Output the [X, Y] coordinate of the center of the cell containing the given text.  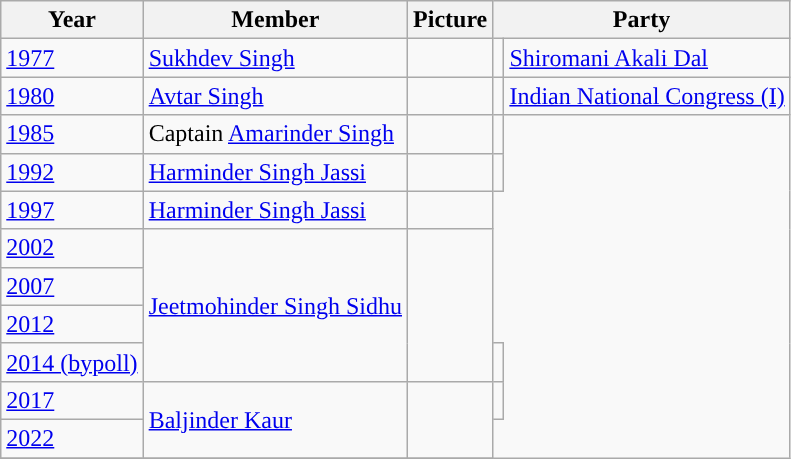
Party [642, 20]
1985 [72, 134]
1992 [72, 172]
Avtar Singh [275, 96]
2012 [72, 324]
2007 [72, 286]
Shiromani Akali Dal [647, 58]
Jeetmohinder Singh Sidhu [275, 305]
2014 (bypoll) [72, 362]
Sukhdev Singh [275, 58]
2022 [72, 438]
Indian National Congress (I) [647, 96]
2002 [72, 248]
1997 [72, 210]
Picture [450, 20]
Year [72, 20]
Member [275, 20]
1980 [72, 96]
Baljinder Kaur [275, 419]
1977 [72, 58]
Captain Amarinder Singh [275, 134]
2017 [72, 400]
